For the text-containing cell, return its midpoint in [X, Y] coordinate format. 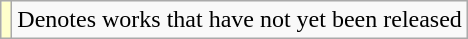
Denotes works that have not yet been released [240, 20]
